Return the (X, Y) coordinate for the center point of the cell that contains the specified text.  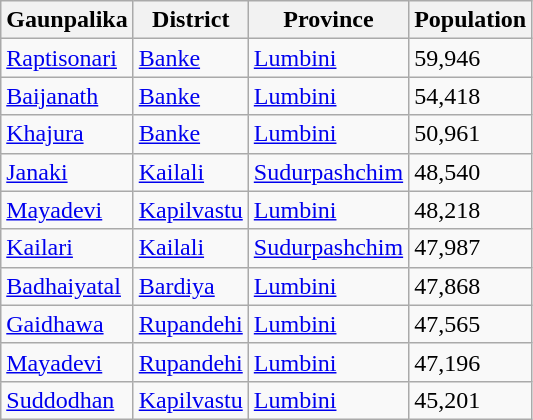
Gaunpalika (67, 20)
Kailari (67, 248)
Khajura (67, 134)
Badhaiyatal (67, 286)
48,540 (470, 172)
48,218 (470, 210)
District (190, 20)
Baijanath (67, 96)
47,565 (470, 324)
Province (328, 20)
Bardiya (190, 286)
47,987 (470, 248)
47,868 (470, 286)
Raptisonari (67, 58)
Population (470, 20)
54,418 (470, 96)
59,946 (470, 58)
Suddodhan (67, 400)
Gaidhawa (67, 324)
47,196 (470, 362)
45,201 (470, 400)
50,961 (470, 134)
Janaki (67, 172)
